For the text-containing cell, return its midpoint in (x, y) coordinate format. 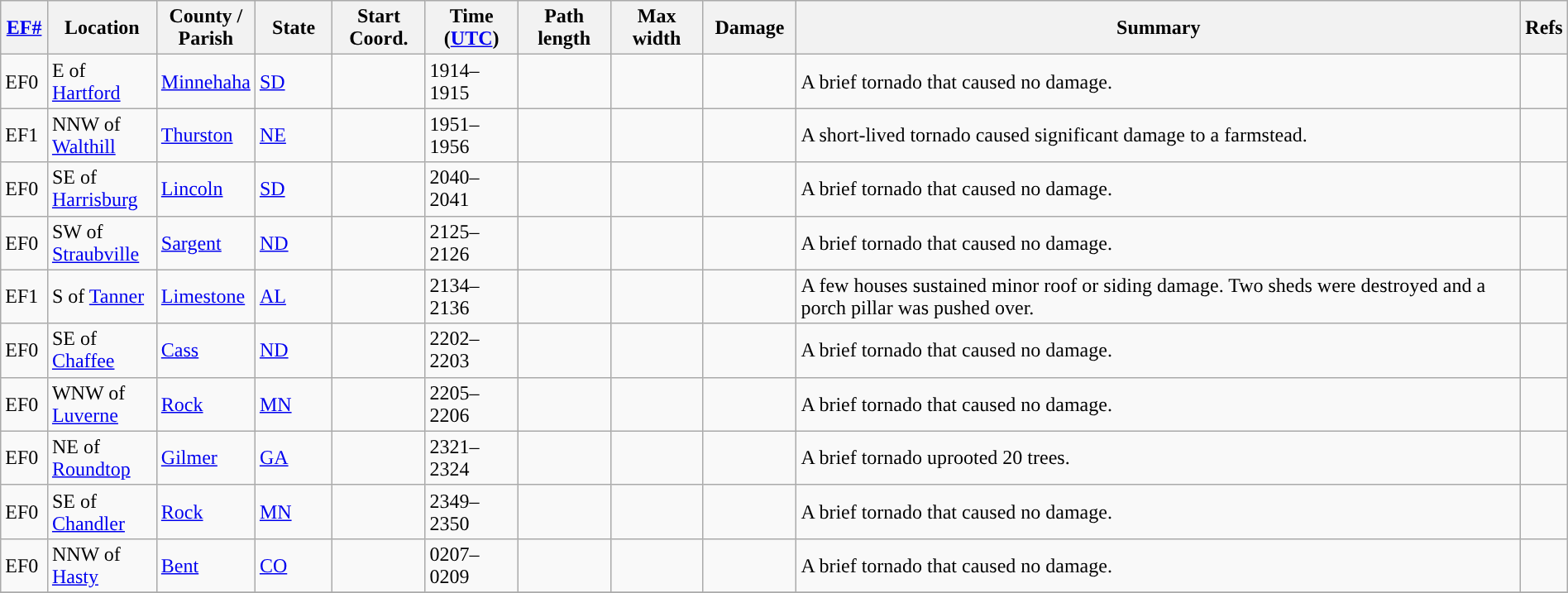
0207–0209 (471, 566)
Gilmer (205, 458)
NNW of Walthill (102, 136)
S of Tanner (102, 296)
SE of Chaffee (102, 351)
Time (UTC) (471, 28)
CO (293, 566)
2040–2041 (471, 189)
Summary (1159, 28)
Location (102, 28)
SW of Straubville (102, 243)
EF# (25, 28)
SE of Harrisburg (102, 189)
Start Coord. (379, 28)
2125–2126 (471, 243)
SE of Chandler (102, 511)
E of Hartford (102, 81)
Max width (657, 28)
2321–2324 (471, 458)
WNW of Luverne (102, 404)
Sargent (205, 243)
2349–2350 (471, 511)
Thurston (205, 136)
1914–1915 (471, 81)
State (293, 28)
AL (293, 296)
1951–1956 (471, 136)
2205–2206 (471, 404)
Damage (749, 28)
A few houses sustained minor roof or siding damage. Two sheds were destroyed and a porch pillar was pushed over. (1159, 296)
2134–2136 (471, 296)
Cass (205, 351)
NE (293, 136)
Lincoln (205, 189)
Limestone (205, 296)
NE of Roundtop (102, 458)
NNW of Hasty (102, 566)
Refs (1545, 28)
Path length (564, 28)
GA (293, 458)
A brief tornado uprooted 20 trees. (1159, 458)
County / Parish (205, 28)
2202–2203 (471, 351)
Minnehaha (205, 81)
A short-lived tornado caused significant damage to a farmstead. (1159, 136)
Bent (205, 566)
